Pinpoint the cell where the given text exists, returning its (x, y) midpoint coordinate. 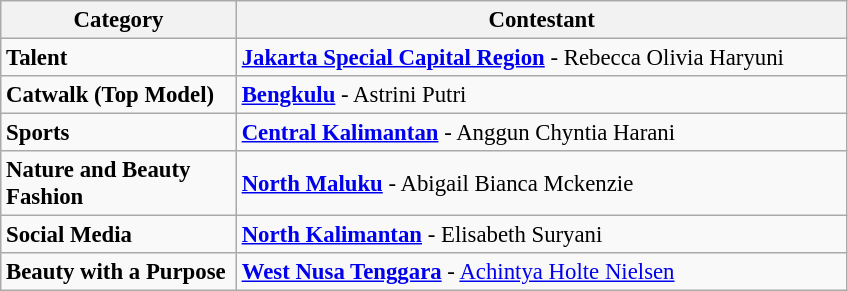
Bengkulu - Astrini Putri (542, 95)
Category (119, 20)
Sports (119, 133)
Talent (119, 58)
Contestant (542, 20)
Jakarta Special Capital Region - Rebecca Olivia Haryuni (542, 58)
Social Media (119, 235)
North Maluku - Abigail Bianca Mckenzie (542, 184)
Central Kalimantan - Anggun Chyntia Harani (542, 133)
North Kalimantan - Elisabeth Suryani (542, 235)
Catwalk (Top Model) (119, 95)
Nature and Beauty Fashion (119, 184)
